Extract the (x, y) coordinate from the center of the cell holding the provided text.  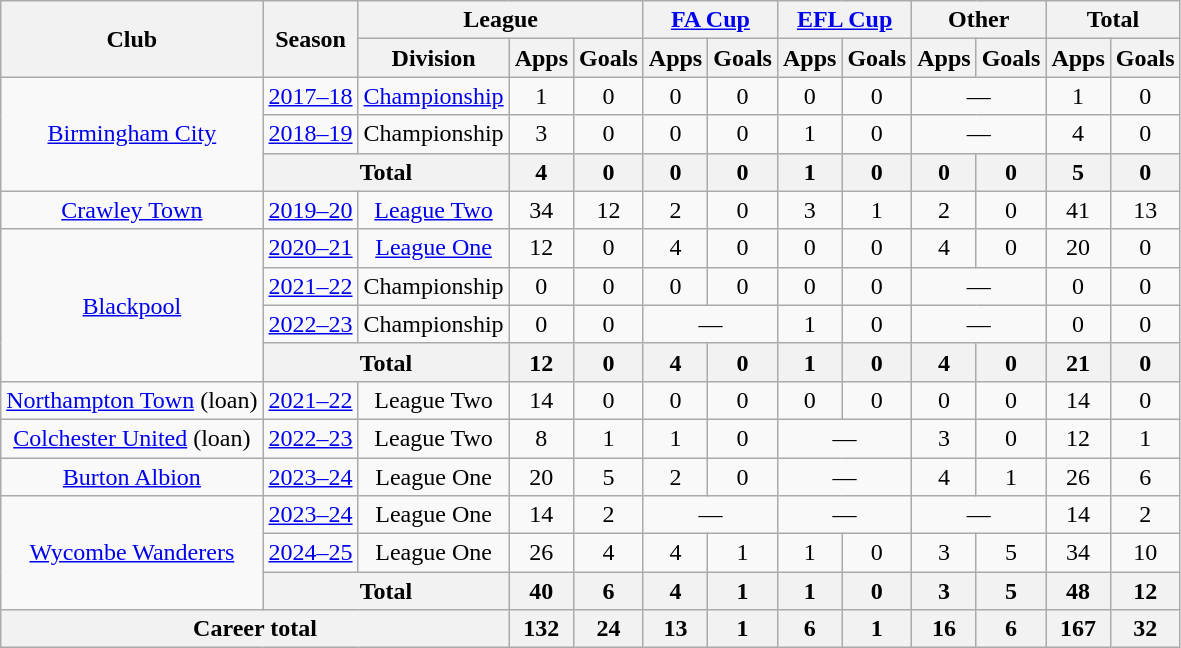
2020–21 (310, 248)
2018–19 (310, 134)
10 (1145, 553)
2017–18 (310, 96)
2024–25 (310, 553)
Colchester United (loan) (132, 438)
24 (609, 629)
167 (1078, 629)
Blackpool (132, 305)
Club (132, 39)
21 (1078, 362)
40 (541, 591)
48 (1078, 591)
Wycombe Wanderers (132, 553)
Career total (255, 629)
2019–20 (310, 210)
Season (310, 39)
EFL Cup (844, 20)
32 (1145, 629)
41 (1078, 210)
FA Cup (710, 20)
Birmingham City (132, 134)
8 (541, 438)
League (500, 20)
132 (541, 629)
Other (979, 20)
16 (944, 629)
Crawley Town (132, 210)
Northampton Town (loan) (132, 400)
Division (434, 58)
Burton Albion (132, 477)
